Search for the cell housing the specified text and yield its (x, y) center coordinate. 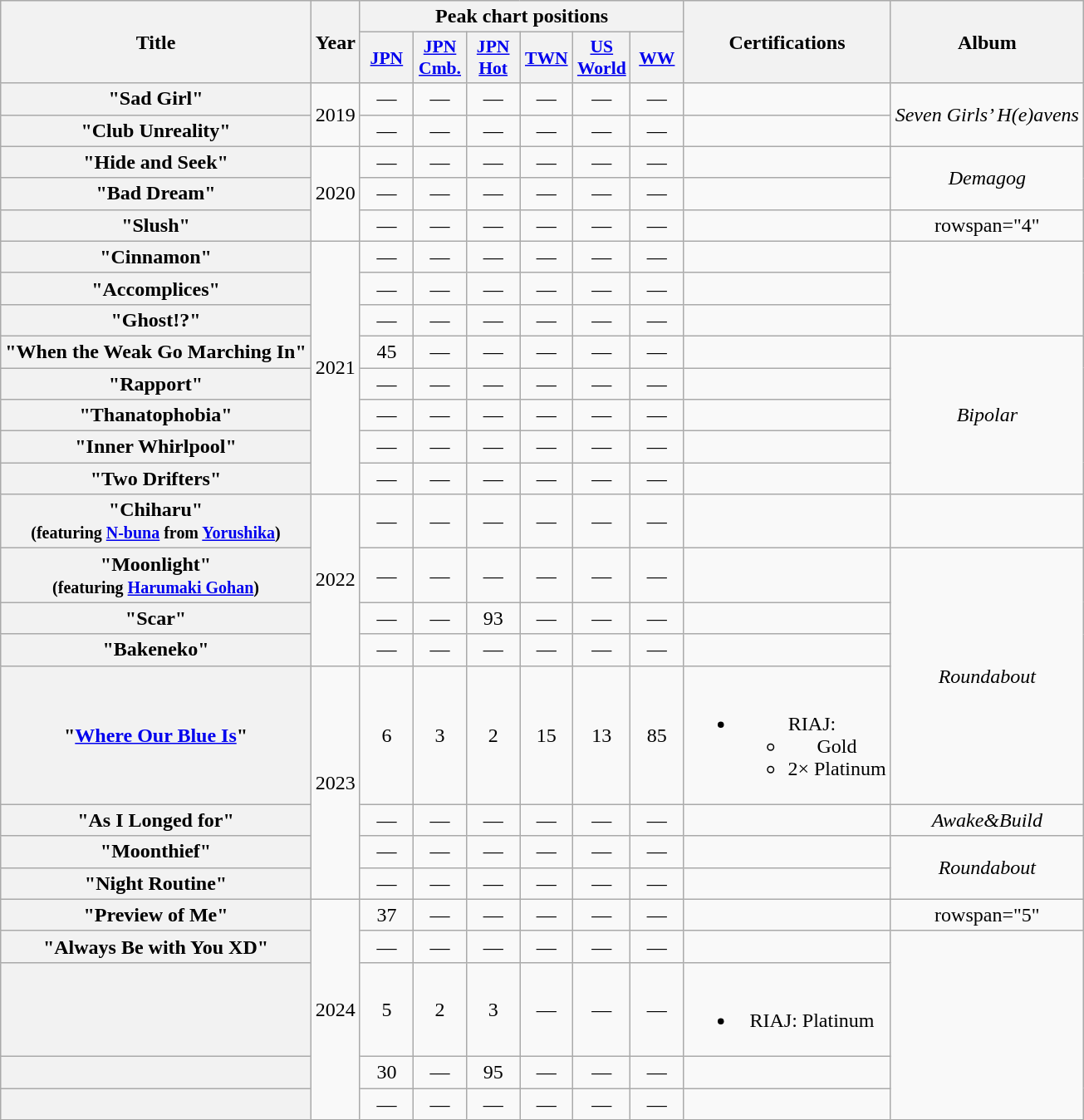
"Sad Girl" (156, 99)
95 (493, 1072)
Peak chart positions (522, 17)
"Chiharu" (featuring N-buna from Yorushika) (156, 522)
Year (336, 42)
Album (987, 42)
13 (601, 734)
2024 (336, 1009)
"Hide and Seek" (156, 162)
"When the Weak Go Marching In" (156, 351)
"Moonthief" (156, 852)
85 (657, 734)
rowspan="5" (987, 915)
"Cinnamon" (156, 257)
Certifications (787, 42)
RIAJ:Gold 2× Platinum (787, 734)
2022 (336, 580)
Awake&Build (987, 820)
"Moonlight" (featuring Harumaki Gohan) (156, 575)
45 (386, 351)
2023 (336, 783)
RIAJ: Platinum (787, 1009)
JPN (386, 58)
"Bad Dream" (156, 194)
Seven Girls’ H(e)avens (987, 115)
"Night Routine" (156, 883)
15 (547, 734)
rowspan="4" (987, 225)
Demagog (987, 178)
2020 (336, 194)
"Club Unreality" (156, 130)
"Ghost!?" (156, 320)
"As I Longed for" (156, 820)
JPNHot (493, 58)
"Slush" (156, 225)
"Bakeneko" (156, 650)
"Where Our Blue Is" (156, 734)
"Two Drifters" (156, 479)
"Accomplices" (156, 288)
Title (156, 42)
"Scar" (156, 618)
WW (657, 58)
6 (386, 734)
2021 (336, 367)
37 (386, 915)
93 (493, 618)
"Always Be with You XD" (156, 946)
5 (386, 1009)
"Inner Whirlpool" (156, 447)
Bipolar (987, 415)
USWorld (601, 58)
TWN (547, 58)
"Rapport" (156, 383)
"Thanatophobia" (156, 415)
"Preview of Me" (156, 915)
JPNCmb. (439, 58)
30 (386, 1072)
2019 (336, 115)
